Locate the cell with the specified text and output its (x, y) center coordinate. 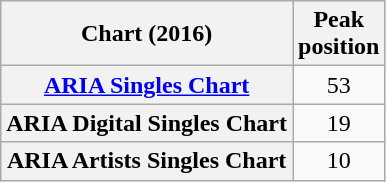
ARIA Digital Singles Chart (147, 123)
Peakposition (338, 34)
53 (338, 85)
19 (338, 123)
ARIA Artists Singles Chart (147, 161)
Chart (2016) (147, 34)
10 (338, 161)
ARIA Singles Chart (147, 85)
